Find where the given text appears and provide that cell's center as [x, y] coordinate. 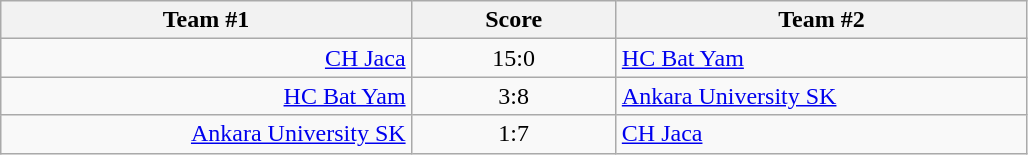
3:8 [514, 96]
Team #1 [206, 20]
Score [514, 20]
Team #2 [821, 20]
15:0 [514, 58]
1:7 [514, 134]
